Output the (x, y) coordinate of the center of the cell containing the given text.  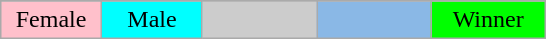
Female (52, 20)
Winner (488, 20)
Male (152, 20)
